Return [x, y] of the center of cell containing provided text 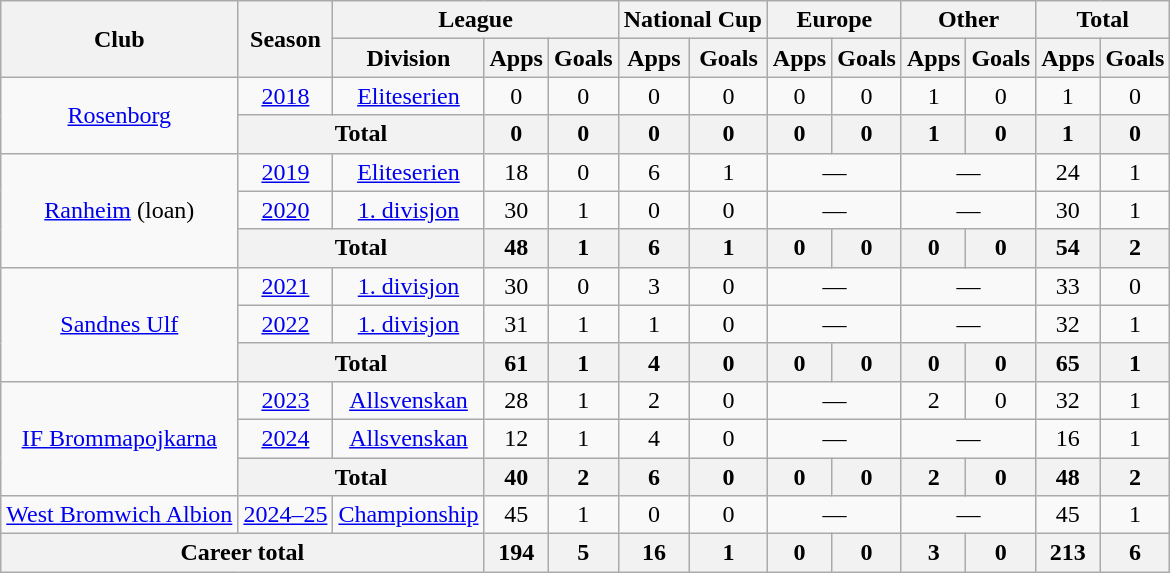
Season [286, 39]
West Bromwich Albion [120, 515]
Ranheim (loan) [120, 210]
40 [516, 477]
Career total [242, 553]
33 [1068, 286]
Europe [834, 20]
Sandnes Ulf [120, 324]
2023 [286, 400]
2021 [286, 286]
Rosenborg [120, 115]
Other [968, 20]
5 [583, 553]
28 [516, 400]
61 [516, 362]
Division [408, 58]
2018 [286, 96]
2024–25 [286, 515]
31 [516, 324]
IF Brommapojkarna [120, 438]
Club [120, 39]
2024 [286, 438]
194 [516, 553]
League [476, 20]
National Cup [692, 20]
65 [1068, 362]
2019 [286, 172]
12 [516, 438]
2022 [286, 324]
2020 [286, 210]
18 [516, 172]
Championship [408, 515]
54 [1068, 248]
24 [1068, 172]
213 [1068, 553]
